Extract the [x, y] coordinate from the center of the cell holding the provided text.  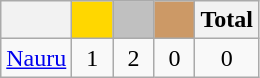
2 [134, 58]
Nauru [36, 58]
1 [92, 58]
Total [227, 20]
